Output the (X, Y) coordinate of the center of the cell containing the given text.  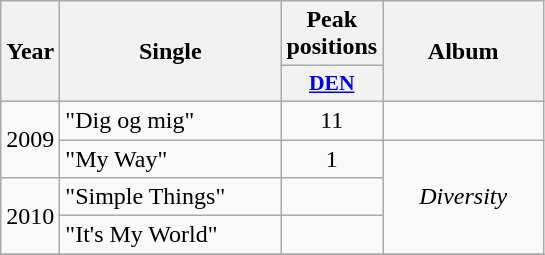
"Simple Things" (170, 197)
2010 (30, 216)
DEN (332, 84)
Album (464, 52)
1 (332, 159)
"Dig og mig" (170, 120)
11 (332, 120)
"My Way" (170, 159)
2009 (30, 139)
Peak positions (332, 34)
Diversity (464, 197)
Year (30, 52)
"It's My World" (170, 235)
Single (170, 52)
